From the cell containing the given text, extract its center point as [x, y] coordinate. 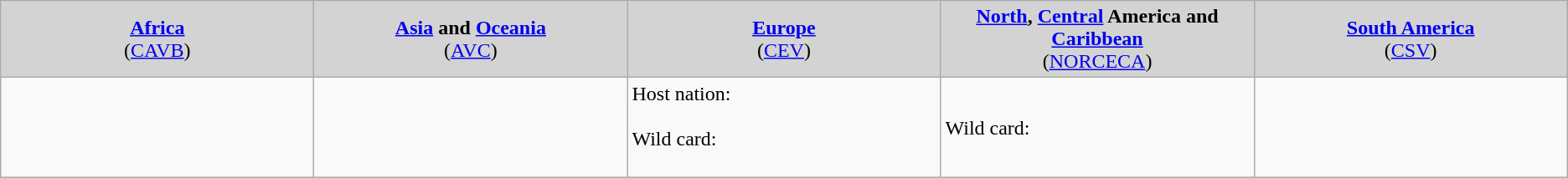
Wild card: [1097, 127]
Asia and Oceania(AVC) [471, 39]
North, Central America and Caribbean(NORCECA) [1097, 39]
Europe(CEV) [784, 39]
Africa(CAVB) [157, 39]
South America(CSV) [1411, 39]
Host nation: Wild card: [784, 127]
